Return the (X, Y) coordinate for the center point of the cell that contains the specified text.  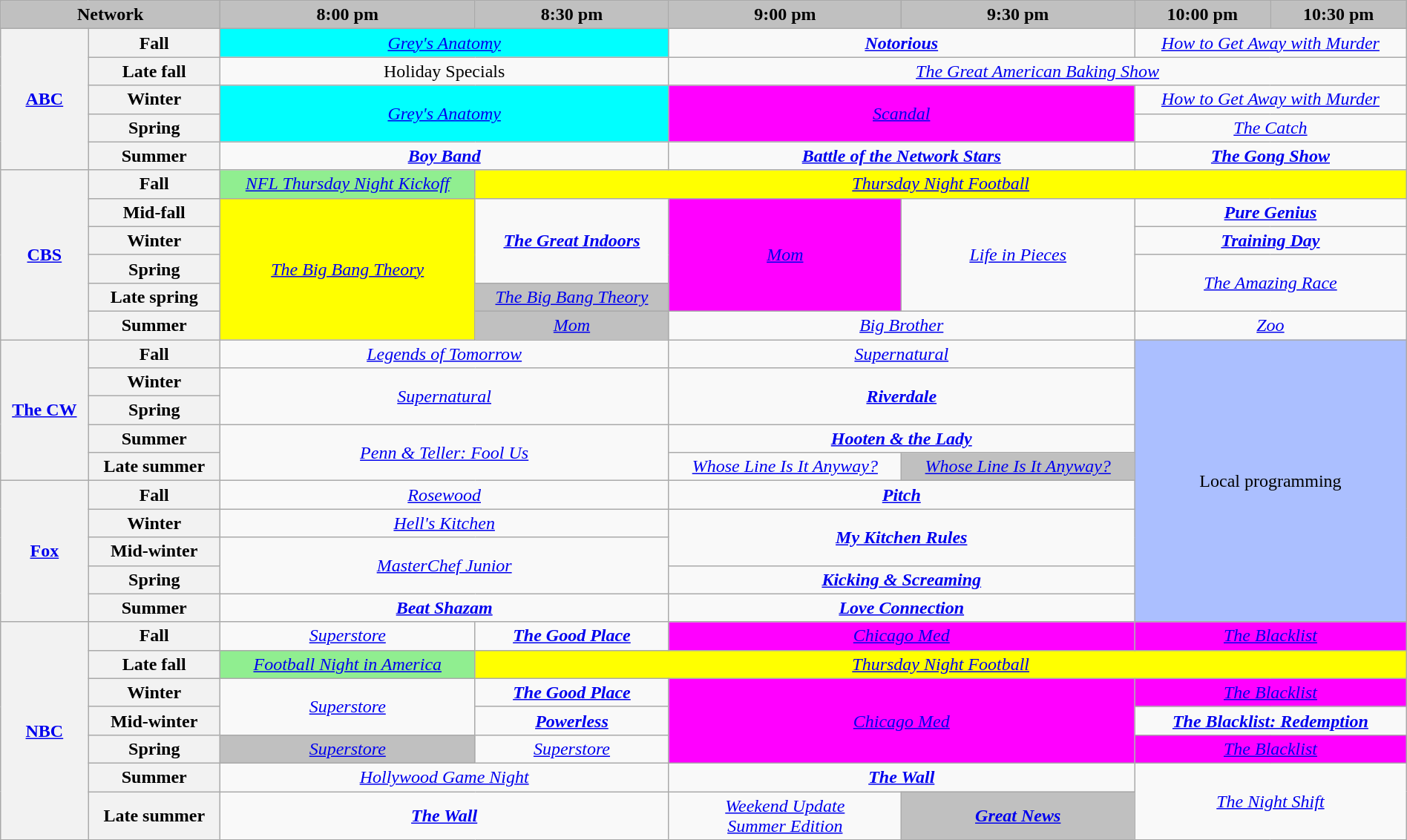
Hooten & the Lady (902, 439)
The Blacklist: Redemption (1270, 721)
8:30 pm (571, 15)
Great News (1018, 815)
Hell's Kitchen (444, 523)
Notorious (902, 43)
10:00 pm (1202, 15)
Mid-fall (154, 212)
10:30 pm (1339, 15)
NFL Thursday Night Kickoff (347, 184)
Holiday Specials (444, 71)
Pitch (902, 495)
Football Night in America (347, 664)
Riverdale (902, 396)
The CW (45, 410)
Late spring (154, 297)
The Gong Show (1270, 156)
The Great American Baking Show (1037, 71)
9:00 pm (785, 15)
The Amazing Race (1270, 283)
Powerless (571, 721)
Love Connection (902, 608)
The Catch (1270, 128)
Pure Genius (1270, 212)
Life in Pieces (1018, 255)
ABC (45, 99)
Fox (45, 551)
MasterChef Junior (444, 565)
Zoo (1270, 325)
Local programming (1270, 481)
Beat Shazam (444, 608)
Boy Band (444, 156)
Kicking & Screaming (902, 580)
Battle of the Network Stars (902, 156)
Weekend UpdateSummer Edition (785, 815)
The Great Indoors (571, 240)
Big Brother (902, 325)
Legends of Tomorrow (444, 354)
Scandal (902, 114)
Network (111, 15)
Penn & Teller: Fool Us (444, 453)
8:00 pm (347, 15)
NBC (45, 730)
Hollywood Game Night (444, 777)
CBS (45, 255)
Training Day (1270, 240)
The Night Shift (1270, 801)
9:30 pm (1018, 15)
Rosewood (444, 495)
My Kitchen Rules (902, 537)
